Return the [X, Y] coordinate for the center point of the cell that contains the specified text.  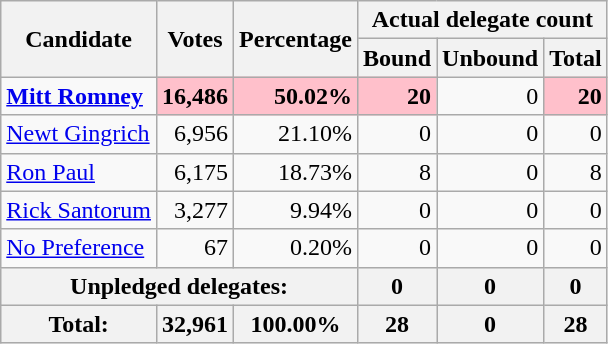
Unpledged delegates: [180, 286]
0.20% [296, 248]
16,486 [194, 96]
Percentage [296, 39]
21.10% [296, 134]
Rick Santorum [79, 210]
Newt Gingrich [79, 134]
Ron Paul [79, 172]
No Preference [79, 248]
50.02% [296, 96]
9.94% [296, 210]
Actual delegate count [482, 20]
100.00% [296, 324]
Total: [79, 324]
Unbound [490, 58]
Bound [396, 58]
6,956 [194, 134]
Mitt Romney [79, 96]
32,961 [194, 324]
18.73% [296, 172]
Votes [194, 39]
Total [576, 58]
6,175 [194, 172]
67 [194, 248]
Candidate [79, 39]
3,277 [194, 210]
